Extract the (x, y) coordinate from the center of the cell holding the provided text.  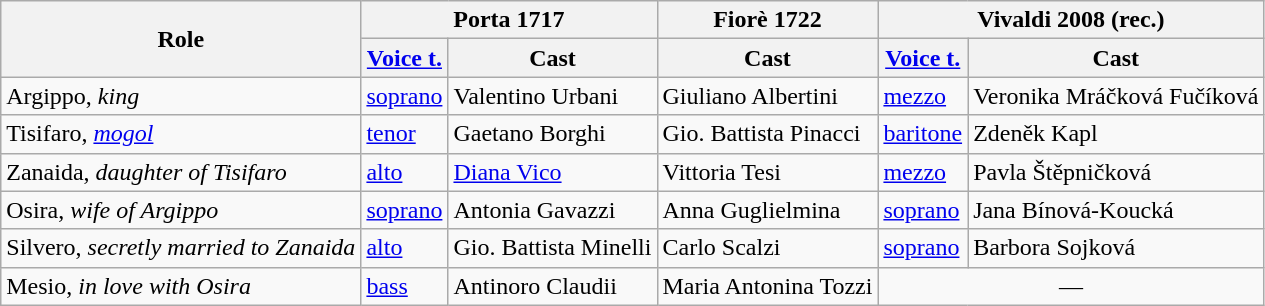
Pavla Štěpničková (1116, 172)
Osira, wife of Argippo (181, 210)
Zdeněk Kapl (1116, 134)
Vivaldi 2008 (rec.) (1071, 20)
Tisifaro, mogol (181, 134)
Argippo, king (181, 96)
Gio. Battista Pinacci (768, 134)
Vittoria Tesi (768, 172)
Gio. Battista Minelli (552, 248)
baritone (923, 134)
Silvero, secretly married to Zanaida (181, 248)
tenor (404, 134)
bass (404, 286)
Diana Vico (552, 172)
Maria Antonina Tozzi (768, 286)
Barbora Sojková (1116, 248)
Mesio, in love with Osira (181, 286)
Veronika Mráčková Fučíková (1116, 96)
Porta 1717 (509, 20)
Antinoro Claudii (552, 286)
Carlo Scalzi (768, 248)
Gaetano Borghi (552, 134)
Zanaida, daughter of Tisifaro (181, 172)
Giuliano Albertini (768, 96)
Valentino Urbani (552, 96)
Antonia Gavazzi (552, 210)
Role (181, 39)
— (1071, 286)
Jana Bínová-Koucká (1116, 210)
Anna Guglielmina (768, 210)
Fiorè 1722 (768, 20)
